Extract the [x, y] coordinate from the center of the cell holding the provided text.  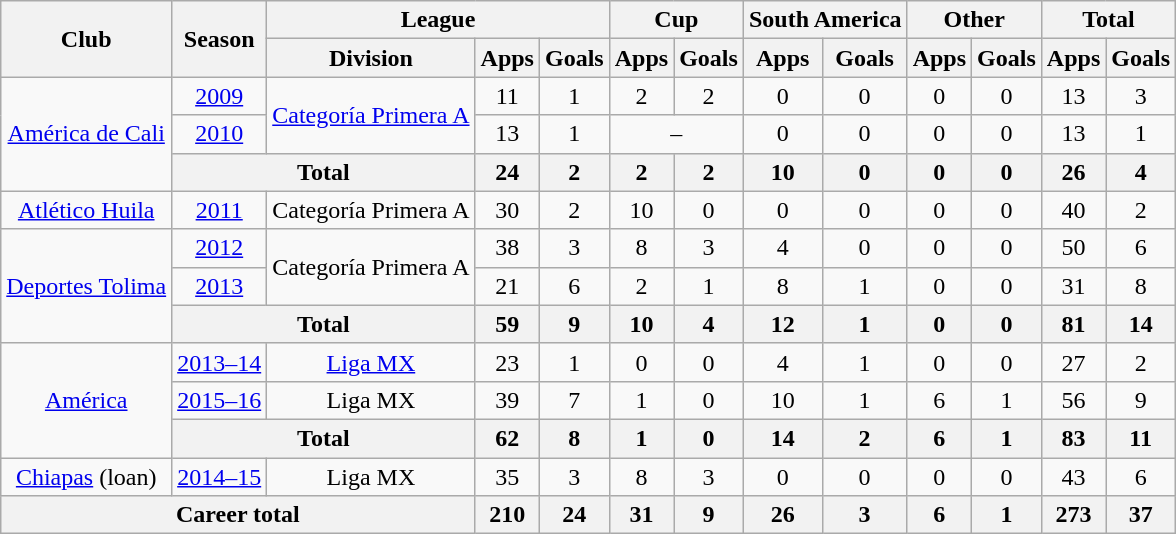
50 [1073, 248]
23 [507, 362]
Other [974, 20]
2010 [220, 134]
South America [825, 20]
39 [507, 400]
2013 [220, 286]
Season [220, 39]
Chiapas (loan) [86, 477]
2014–15 [220, 477]
2012 [220, 248]
43 [1073, 477]
83 [1073, 438]
2009 [220, 96]
League [438, 20]
273 [1073, 515]
Cup [676, 20]
21 [507, 286]
Club [86, 39]
59 [507, 324]
América [86, 400]
37 [1141, 515]
Atlético Huila [86, 210]
38 [507, 248]
2015–16 [220, 400]
81 [1073, 324]
– [676, 134]
Deportes Tolima [86, 286]
Career total [238, 515]
30 [507, 210]
210 [507, 515]
62 [507, 438]
2011 [220, 210]
35 [507, 477]
27 [1073, 362]
7 [574, 400]
América de Cali [86, 134]
40 [1073, 210]
12 [782, 324]
56 [1073, 400]
Division [371, 58]
2013–14 [220, 362]
